Scan for the cell matching the given text and deliver its (X, Y) coordinate at center. 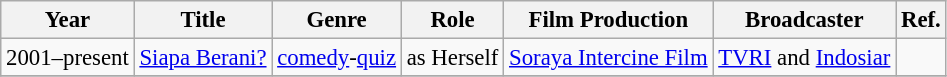
Broadcaster (804, 20)
Siapa Berani? (203, 58)
Year (68, 20)
Film Production (608, 20)
TVRI and Indosiar (804, 58)
Title (203, 20)
Genre (337, 20)
2001–present (68, 58)
Ref. (921, 20)
comedy-quiz (337, 58)
Soraya Intercine Film (608, 58)
Role (452, 20)
as Herself (452, 58)
